Determine the [X, Y] coordinate at the center of the cell enclosing the given text.  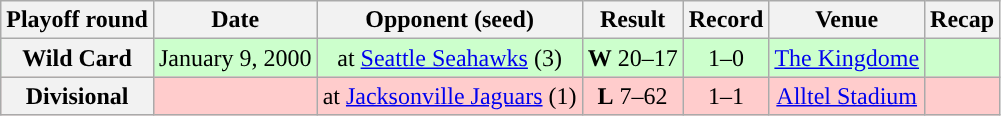
The Kingdome [847, 58]
W 20–17 [632, 58]
Wild Card [78, 58]
Playoff round [78, 20]
January 9, 2000 [235, 58]
Opponent (seed) [450, 20]
Venue [847, 20]
at Seattle Seahawks (3) [450, 58]
Record [726, 20]
1–0 [726, 58]
Alltel Stadium [847, 96]
1–1 [726, 96]
L 7–62 [632, 96]
Result [632, 20]
at Jacksonville Jaguars (1) [450, 96]
Recap [962, 20]
Date [235, 20]
Divisional [78, 96]
